Find where the given text appears and provide that cell's center as [X, Y] coordinate. 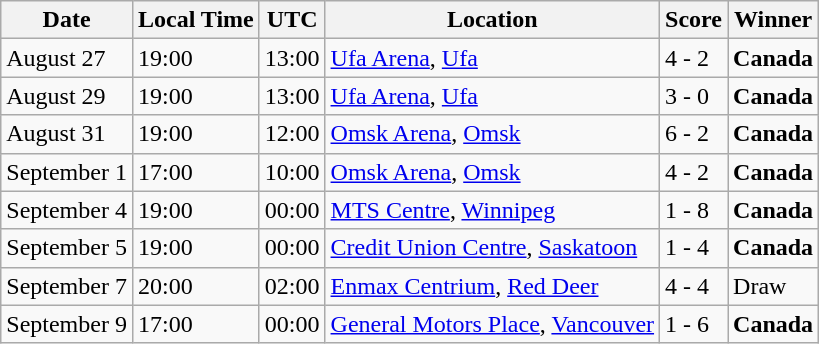
Winner [774, 20]
August 31 [67, 134]
September 9 [67, 324]
Local Time [196, 20]
September 1 [67, 172]
Draw [774, 286]
3 - 0 [694, 96]
4 - 4 [694, 286]
1 - 8 [694, 210]
August 29 [67, 96]
12:00 [292, 134]
02:00 [292, 286]
General Motors Place, Vancouver [492, 324]
Score [694, 20]
UTC [292, 20]
Location [492, 20]
MTS Centre, Winnipeg [492, 210]
10:00 [292, 172]
September 4 [67, 210]
1 - 6 [694, 324]
Date [67, 20]
August 27 [67, 58]
September 7 [67, 286]
6 - 2 [694, 134]
Enmax Centrium, Red Deer [492, 286]
20:00 [196, 286]
1 - 4 [694, 248]
September 5 [67, 248]
Credit Union Centre, Saskatoon [492, 248]
